For the text-containing cell, return its midpoint in (x, y) coordinate format. 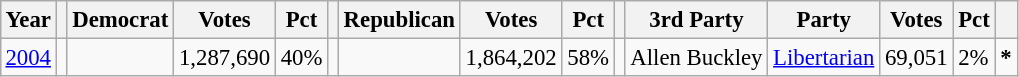
Party (824, 20)
1,864,202 (511, 57)
Libertarian (824, 57)
2% (974, 57)
Democrat (120, 20)
Republican (399, 20)
Year (28, 20)
* (1006, 57)
58% (588, 57)
2004 (28, 57)
40% (301, 57)
Allen Buckley (696, 57)
3rd Party (696, 20)
69,051 (916, 57)
1,287,690 (225, 57)
